Extract the [X, Y] coordinate from the center of the cell holding the provided text.  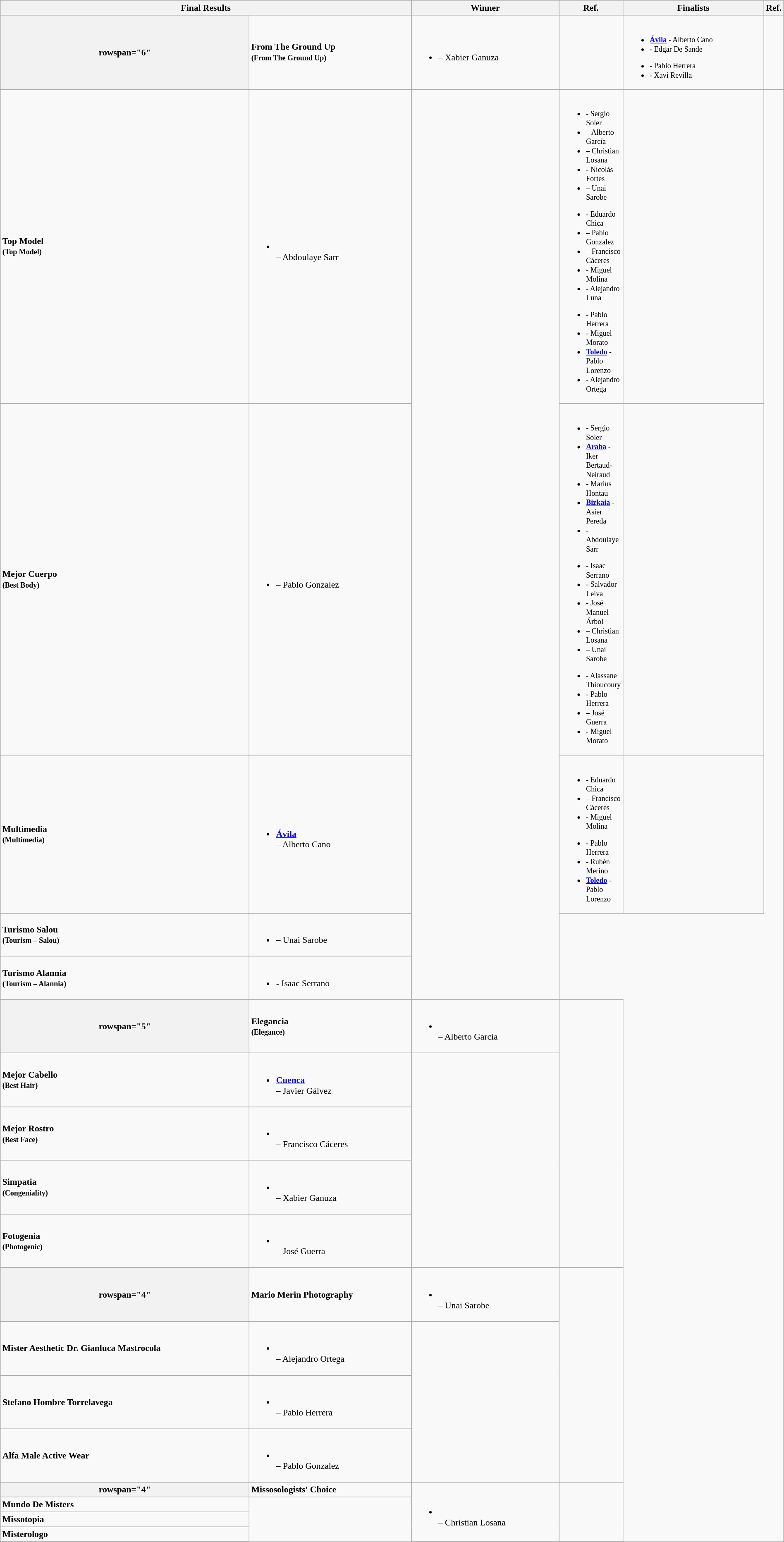
Mundo De Misters [125, 1505]
Winner [485, 8]
– José Guerra [330, 1241]
Misterologo [125, 1534]
Ávila - Alberto Cano - Edgar De Sande - Pablo Herrera - Xavi Revilla [693, 53]
Stefano Hombre Torrelavega [125, 1402]
Fotogenia(Photogenic) [125, 1241]
Turismo Salou(Tourism – Salou) [125, 935]
- Eduardo Chica – Francisco Cáceres - Miguel Molina - Pablo Herrera - Rubén Merino Toledo - Pablo Lorenzo [591, 834]
Mejor Rostro(Best Face) [125, 1134]
From The Ground Up(From The Ground Up) [330, 53]
Alfa Male Active Wear [125, 1456]
Turismo Alannia(Tourism – Alannia) [125, 978]
– Christian Losana [485, 1512]
Simpatia(Congeniality) [125, 1188]
Elegancia(Elegance) [330, 1026]
– Pablo Herrera [330, 1402]
Mister Aesthetic Dr. Gianluca Mastrocola [125, 1348]
rowspan="5" [125, 1026]
Mejor Cuerpo(Best Body) [125, 580]
Mario Merin Photography [330, 1295]
- Isaac Serrano [330, 978]
– Abdoulaye Sarr [330, 246]
rowspan="6" [125, 53]
Missotopia [125, 1520]
Top Model(Top Model) [125, 246]
– Francisco Cáceres [330, 1134]
Final Results [206, 8]
Multimedia(Multimedia) [125, 834]
– Alejandro Ortega [330, 1348]
Ávila – Alberto Cano [330, 834]
Finalists [693, 8]
Mejor Cabello(Best Hair) [125, 1080]
Missosologists' Choice [330, 1490]
– Alberto García [485, 1026]
Cuenca – Javier Gálvez [330, 1080]
